Return the [x, y] coordinate for the center point of the cell that contains the specified text.  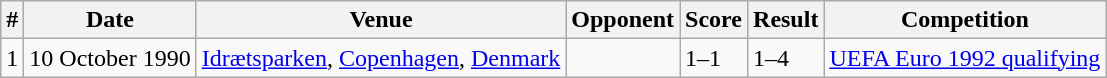
Date [110, 20]
Venue [381, 20]
UEFA Euro 1992 qualifying [965, 58]
Competition [965, 20]
1–4 [786, 58]
Score [714, 20]
Result [786, 20]
1–1 [714, 58]
Opponent [623, 20]
# [12, 20]
10 October 1990 [110, 58]
1 [12, 58]
Idrætsparken, Copenhagen, Denmark [381, 58]
